Pinpoint the cell where the given text exists, returning its (X, Y) midpoint coordinate. 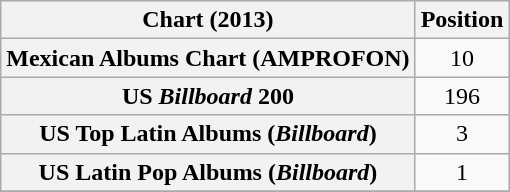
Position (462, 20)
1 (462, 172)
US Top Latin Albums (Billboard) (208, 134)
3 (462, 134)
US Latin Pop Albums (Billboard) (208, 172)
10 (462, 58)
Mexican Albums Chart (AMPROFON) (208, 58)
US Billboard 200 (208, 96)
196 (462, 96)
Chart (2013) (208, 20)
